Return [x, y] of the center of cell containing provided text 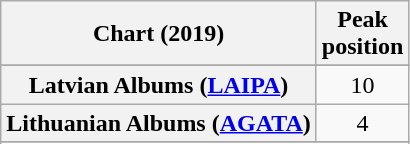
Latvian Albums (LAIPA) [159, 85]
10 [362, 85]
Lithuanian Albums (AGATA) [159, 123]
Chart (2019) [159, 34]
Peakposition [362, 34]
4 [362, 123]
